Provide the [X, Y] coordinate of the cell's center where the given text is located.  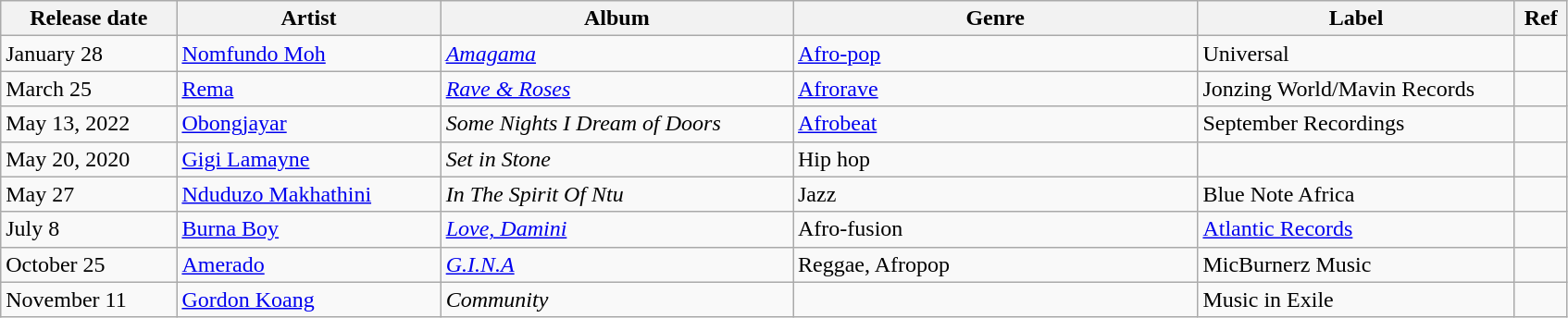
Gordon Koang [309, 300]
Ref [1540, 18]
Album [616, 18]
July 8 [89, 229]
Reggae, Afropop [994, 264]
Nduduzo Makhathini [309, 194]
Afrorave [994, 89]
Universal [1356, 54]
Love, Damini [616, 229]
Genre [994, 18]
MicBurnerz Music [1356, 264]
Release date [89, 18]
Amerado [309, 264]
October 25 [89, 264]
Label [1356, 18]
Obongjayar [309, 124]
G.I.N.A [616, 264]
January 28 [89, 54]
Nomfundo Moh [309, 54]
In The Spirit Of Ntu [616, 194]
September Recordings [1356, 124]
Rave & Roses [616, 89]
Some Nights I Dream of Doors [616, 124]
Community [616, 300]
Gigi Lamayne [309, 159]
Afrobeat [994, 124]
Afro-pop [994, 54]
Music in Exile [1356, 300]
Artist [309, 18]
Jonzing World/Mavin Records [1356, 89]
Rema [309, 89]
Blue Note Africa [1356, 194]
Set in Stone [616, 159]
Atlantic Records [1356, 229]
March 25 [89, 89]
Afro-fusion [994, 229]
Burna Boy [309, 229]
Jazz [994, 194]
November 11 [89, 300]
May 13, 2022 [89, 124]
Amagama [616, 54]
May 27 [89, 194]
Hip hop [994, 159]
May 20, 2020 [89, 159]
